Output the [x, y] coordinate of the center of the cell containing the given text.  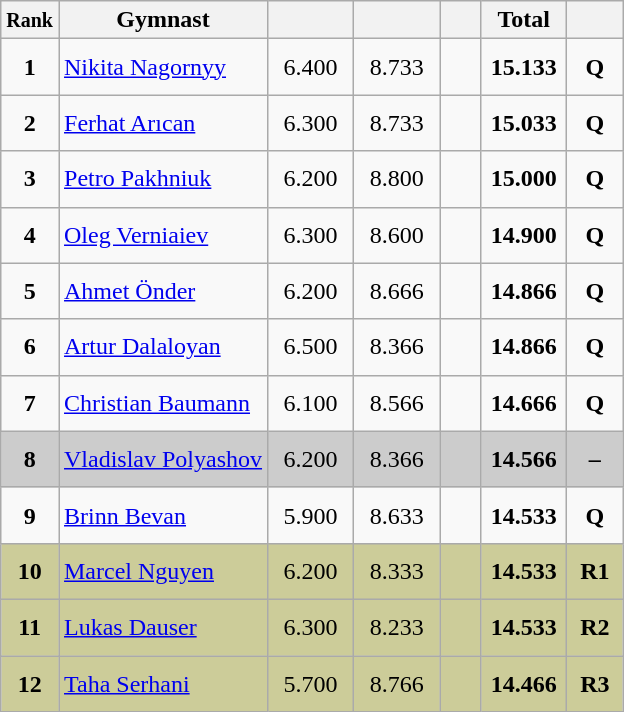
8.766 [397, 684]
5.900 [311, 515]
5.700 [311, 684]
R3 [595, 684]
8.600 [397, 235]
8.666 [397, 291]
Marcel Nguyen [162, 571]
15.033 [524, 123]
9 [30, 515]
1 [30, 67]
Oleg Verniaiev [162, 235]
8.566 [397, 403]
6.100 [311, 403]
Gymnast [162, 20]
14.466 [524, 684]
Brinn Bevan [162, 515]
14.900 [524, 235]
Ahmet Önder [162, 291]
14.666 [524, 403]
R1 [595, 571]
6.500 [311, 347]
12 [30, 684]
Lukas Dauser [162, 627]
8.800 [397, 179]
Vladislav Polyashov [162, 459]
Rank [30, 20]
– [595, 459]
2 [30, 123]
Total [524, 20]
15.000 [524, 179]
6.400 [311, 67]
Artur Dalaloyan [162, 347]
14.566 [524, 459]
5 [30, 291]
Nikita Nagornyy [162, 67]
8.633 [397, 515]
11 [30, 627]
6 [30, 347]
Ferhat Arıcan [162, 123]
3 [30, 179]
10 [30, 571]
4 [30, 235]
8.333 [397, 571]
Petro Pakhniuk [162, 179]
8.233 [397, 627]
Taha Serhani [162, 684]
7 [30, 403]
15.133 [524, 67]
8 [30, 459]
R2 [595, 627]
Christian Baumann [162, 403]
